Locate the cell with the specified text and output its (x, y) center coordinate. 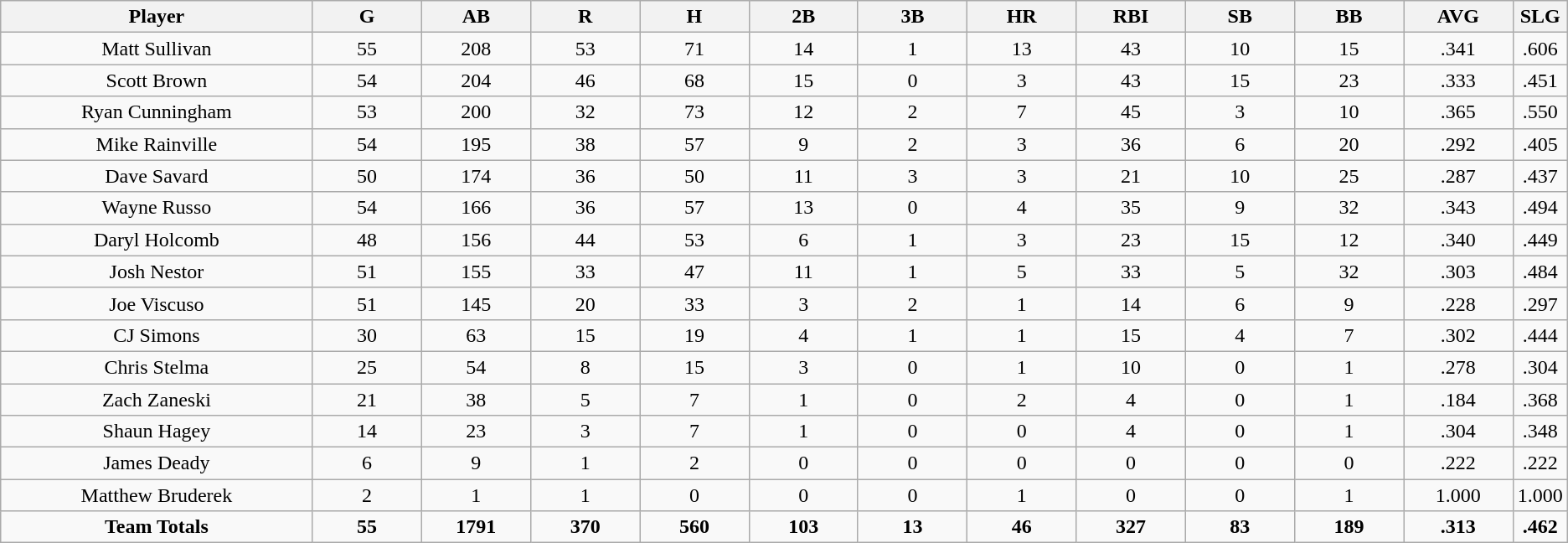
204 (476, 80)
63 (476, 335)
.287 (1458, 176)
155 (476, 271)
.405 (1540, 144)
35 (1131, 208)
.550 (1540, 112)
Shaun Hagey (157, 432)
James Deady (157, 463)
.606 (1540, 49)
560 (694, 527)
BB (1349, 17)
H (694, 17)
.184 (1458, 400)
189 (1349, 527)
370 (585, 527)
.449 (1540, 240)
.228 (1458, 303)
44 (585, 240)
AVG (1458, 17)
47 (694, 271)
SB (1240, 17)
48 (367, 240)
Joe Viscuso (157, 303)
Dave Savard (157, 176)
R (585, 17)
Daryl Holcomb (157, 240)
.333 (1458, 80)
Josh Nestor (157, 271)
Scott Brown (157, 80)
2B (803, 17)
145 (476, 303)
.451 (1540, 80)
.292 (1458, 144)
195 (476, 144)
.365 (1458, 112)
8 (585, 367)
Chris Stelma (157, 367)
30 (367, 335)
73 (694, 112)
200 (476, 112)
G (367, 17)
103 (803, 527)
156 (476, 240)
HR (1022, 17)
45 (1131, 112)
.437 (1540, 176)
.313 (1458, 527)
68 (694, 80)
3B (912, 17)
Wayne Russo (157, 208)
.484 (1540, 271)
83 (1240, 527)
Matthew Bruderek (157, 495)
19 (694, 335)
AB (476, 17)
RBI (1131, 17)
Team Totals (157, 527)
174 (476, 176)
.340 (1458, 240)
.302 (1458, 335)
SLG (1540, 17)
1791 (476, 527)
.341 (1458, 49)
.348 (1540, 432)
CJ Simons (157, 335)
.462 (1540, 527)
327 (1131, 527)
.343 (1458, 208)
166 (476, 208)
.278 (1458, 367)
Ryan Cunningham (157, 112)
.444 (1540, 335)
Zach Zaneski (157, 400)
.368 (1540, 400)
Mike Rainville (157, 144)
71 (694, 49)
.303 (1458, 271)
.297 (1540, 303)
Matt Sullivan (157, 49)
208 (476, 49)
.494 (1540, 208)
Player (157, 17)
